Output the (X, Y) coordinate of the center of the cell containing the given text.  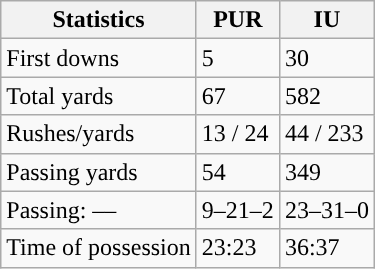
Passing: –– (99, 210)
54 (238, 172)
349 (326, 172)
Total yards (99, 96)
30 (326, 58)
44 / 233 (326, 134)
36:37 (326, 248)
13 / 24 (238, 134)
Time of possession (99, 248)
67 (238, 96)
PUR (238, 20)
Statistics (99, 20)
Passing yards (99, 172)
582 (326, 96)
23–31–0 (326, 210)
Rushes/yards (99, 134)
9–21–2 (238, 210)
First downs (99, 58)
5 (238, 58)
IU (326, 20)
23:23 (238, 248)
